Locate the cell with the specified text and output its (x, y) center coordinate. 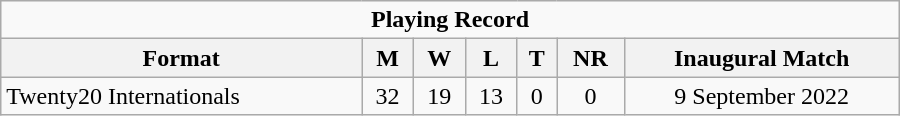
M (388, 58)
Format (182, 58)
9 September 2022 (762, 96)
13 (491, 96)
W (439, 58)
Twenty20 Internationals (182, 96)
32 (388, 96)
NR (590, 58)
L (491, 58)
Inaugural Match (762, 58)
19 (439, 96)
T (537, 58)
Playing Record (450, 20)
